Capture the cell that displays the provided text and extract its (X, Y) central coordinate. 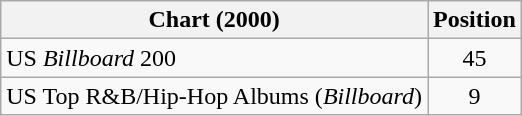
Chart (2000) (214, 20)
Position (475, 20)
9 (475, 96)
US Billboard 200 (214, 58)
45 (475, 58)
US Top R&B/Hip-Hop Albums (Billboard) (214, 96)
